Return the [X, Y] coordinate for the center point of the cell that contains the specified text.  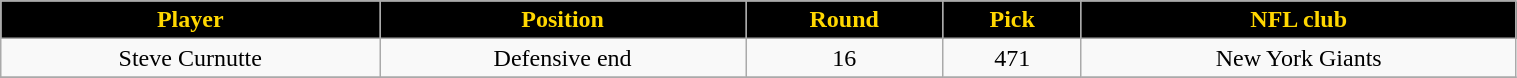
Defensive end [563, 58]
Pick [1012, 20]
New York Giants [1298, 58]
16 [844, 58]
471 [1012, 58]
Player [190, 20]
NFL club [1298, 20]
Position [563, 20]
Round [844, 20]
Steve Curnutte [190, 58]
